Extract the (x, y) coordinate from the center of the cell holding the provided text.  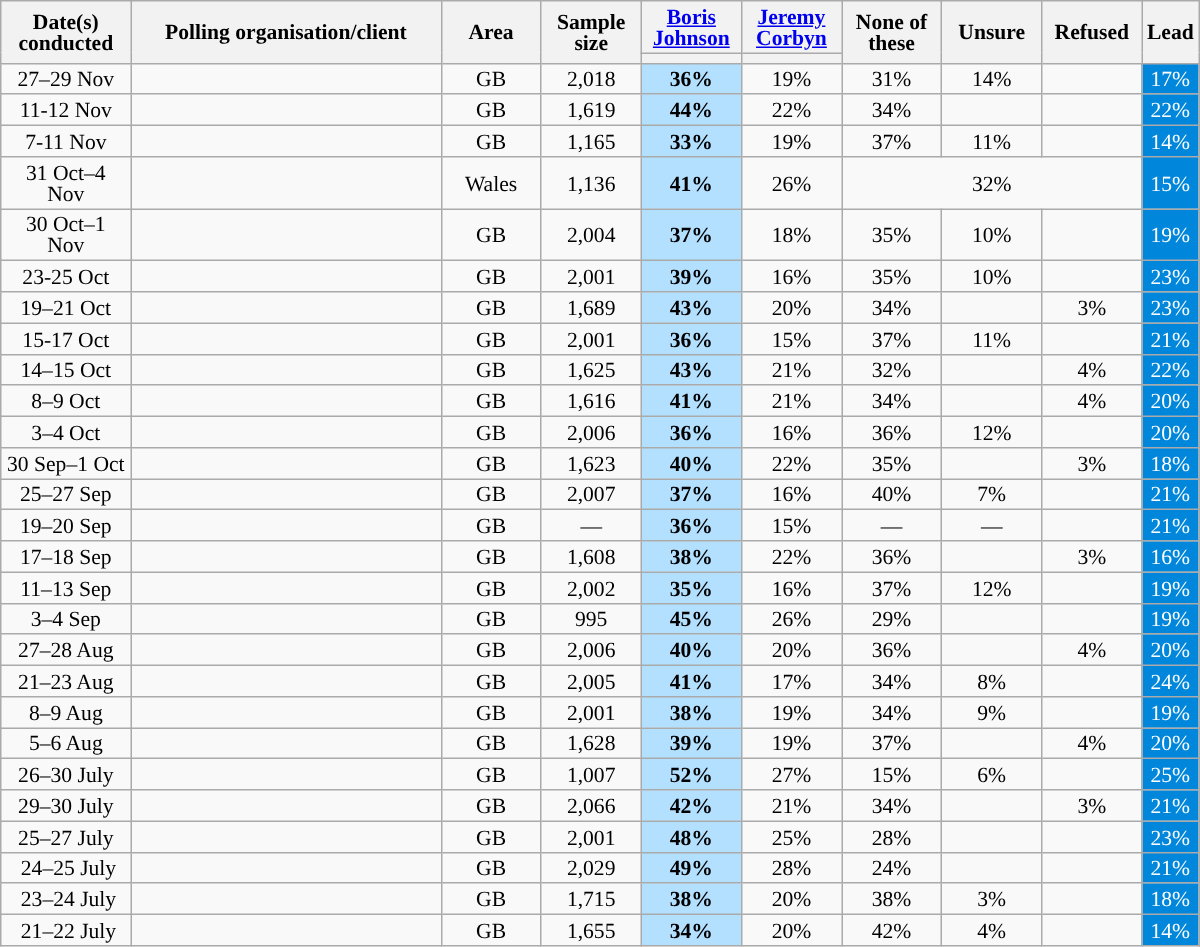
2,018 (591, 78)
2,029 (591, 868)
31 Oct–4 Nov (66, 183)
48% (691, 836)
995 (591, 618)
14–15 Oct (66, 370)
45% (691, 618)
8–9 Aug (66, 712)
8–9 Oct (66, 402)
Unsure (992, 32)
19–20 Sep (66, 526)
Wales (491, 183)
30 Oct–1 Nov (66, 235)
26–30 July (66, 774)
31% (892, 78)
2,005 (591, 682)
15-17 Oct (66, 338)
11–13 Sep (66, 588)
1,608 (591, 556)
Refused (1092, 32)
21–23 Aug (66, 682)
Lead (1170, 32)
1,689 (591, 308)
23-25 Oct (66, 276)
25–27 Sep (66, 494)
29% (892, 618)
1,715 (591, 900)
21–22 July (66, 930)
1,616 (591, 402)
Jeremy Corbyn (791, 27)
44% (691, 110)
Sample size (591, 32)
None of these (892, 32)
33% (691, 142)
2,066 (591, 806)
2,007 (591, 494)
3–4 Sep (66, 618)
Polling organisation/client (286, 32)
1,619 (591, 110)
1,655 (591, 930)
1,136 (591, 183)
11-12 Nov (66, 110)
7-11 Nov (66, 142)
49% (691, 868)
3–4 Oct (66, 432)
1,007 (591, 774)
23–24 July (66, 900)
6% (992, 774)
29–30 July (66, 806)
30 Sep–1 Oct (66, 464)
1,625 (591, 370)
8% (992, 682)
19–21 Oct (66, 308)
25–27 July (66, 836)
7% (992, 494)
2,002 (591, 588)
27–29 Nov (66, 78)
24–25 July (66, 868)
27–28 Aug (66, 650)
Area (491, 32)
52% (691, 774)
1,628 (591, 744)
9% (992, 712)
Boris Johnson (691, 27)
1,623 (591, 464)
1,165 (591, 142)
2,004 (591, 235)
17–18 Sep (66, 556)
5–6 Aug (66, 744)
27% (791, 774)
Date(s)conducted (66, 32)
